Search for the cell housing the specified text and yield its (x, y) center coordinate. 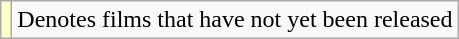
Denotes films that have not yet been released (235, 20)
